Locate the cell with the specified text and output its (X, Y) center coordinate. 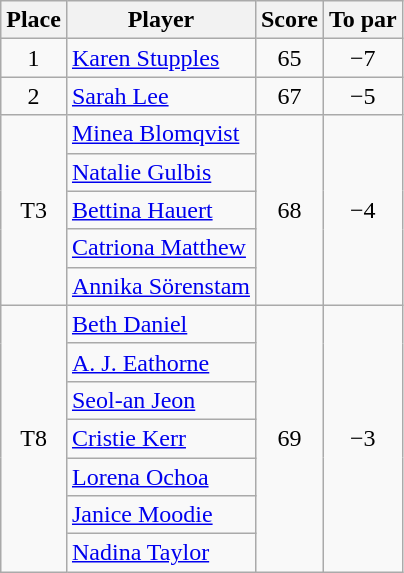
1 (34, 58)
Beth Daniel (160, 324)
69 (289, 438)
Score (289, 20)
A. J. Eathorne (160, 362)
Natalie Gulbis (160, 172)
65 (289, 58)
Nadina Taylor (160, 553)
Cristie Kerr (160, 438)
Minea Blomqvist (160, 134)
Lorena Ochoa (160, 477)
Seol-an Jeon (160, 400)
−4 (362, 210)
−5 (362, 96)
To par (362, 20)
Janice Moodie (160, 515)
Catriona Matthew (160, 248)
Sarah Lee (160, 96)
Bettina Hauert (160, 210)
Karen Stupples (160, 58)
T8 (34, 438)
2 (34, 96)
−7 (362, 58)
−3 (362, 438)
68 (289, 210)
T3 (34, 210)
Player (160, 20)
Place (34, 20)
Annika Sörenstam (160, 286)
67 (289, 96)
